Scan for the cell matching the given text and deliver its (x, y) coordinate at center. 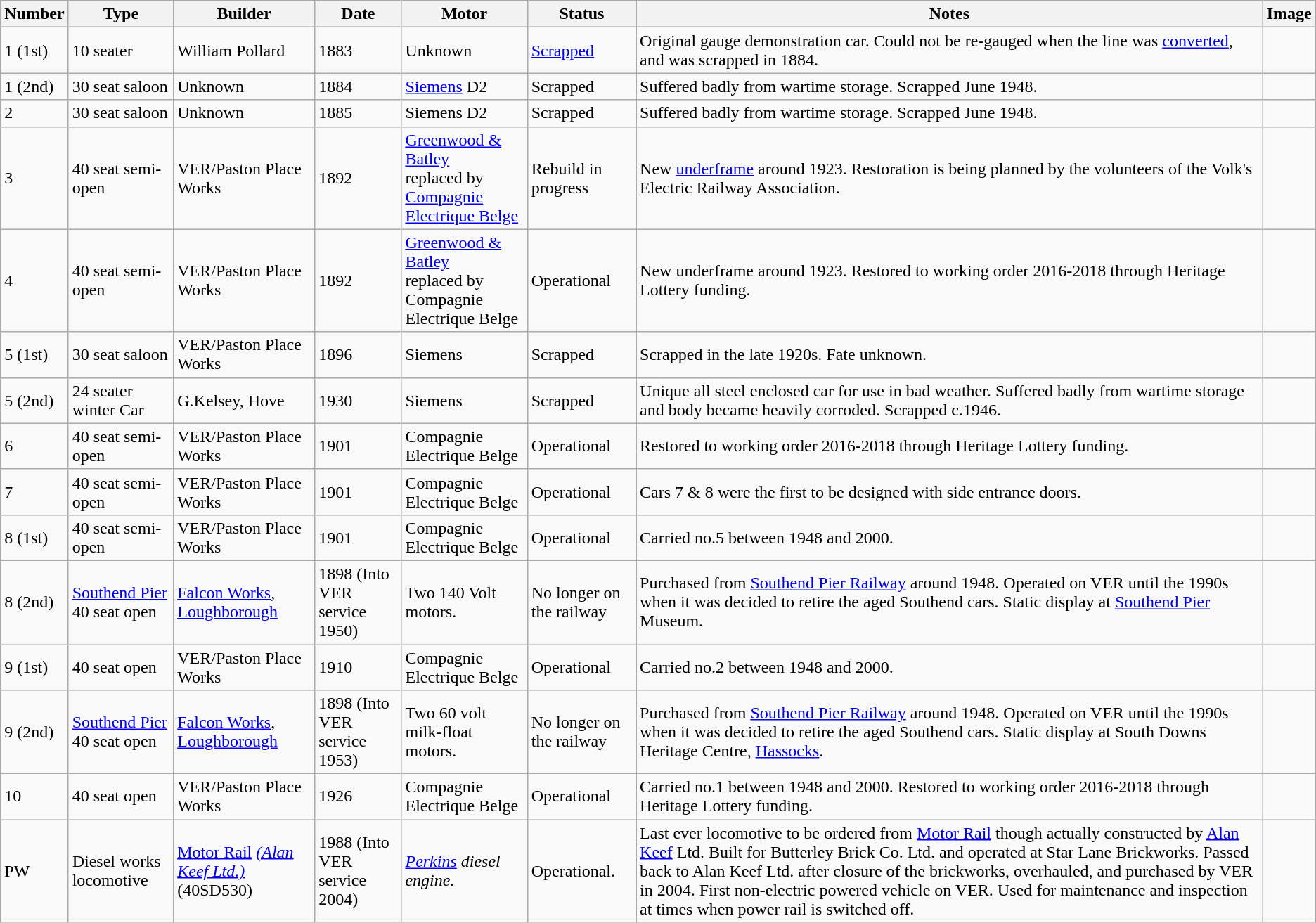
Rebuild in progress (581, 178)
Status (581, 14)
1 (1st) (34, 51)
8 (2nd) (34, 602)
G.Kelsey, Hove (245, 401)
2 (34, 113)
9 (1st) (34, 666)
1885 (359, 113)
Carried no.5 between 1948 and 2000. (950, 537)
Date (359, 14)
Builder (245, 14)
1988 (Into VER service 2004) (359, 871)
1930 (359, 401)
Original gauge demonstration car. Could not be re-gauged when the line was converted, and was scrapped in 1884. (950, 51)
Restored to working order 2016-2018 through Heritage Lottery funding. (950, 446)
10 (34, 797)
1898 (Into VER service 1950) (359, 602)
6 (34, 446)
1883 (359, 51)
1884 (359, 86)
5 (2nd) (34, 401)
8 (1st) (34, 537)
Type (121, 14)
1898 (Into VER service 1953) (359, 732)
24 seater winter Car (121, 401)
Cars 7 & 8 were the first to be designed with side entrance doors. (950, 492)
Notes (950, 14)
4 (34, 280)
Motor (464, 14)
1 (2nd) (34, 86)
New underframe around 1923. Restoration is being planned by the volunteers of the Volk's Electric Railway Association. (950, 178)
Motor Rail (Alan Keef Ltd.) (40SD530) (245, 871)
9 (2nd) (34, 732)
Scrapped in the late 1920s. Fate unknown. (950, 354)
Image (1289, 14)
3 (34, 178)
William Pollard (245, 51)
Carried no.2 between 1948 and 2000. (950, 666)
Unique all steel enclosed car for use in bad weather. Suffered badly from wartime storage and body became heavily corroded. Scrapped c.1946. (950, 401)
5 (1st) (34, 354)
Two 60 volt milk-float motors. (464, 732)
Number (34, 14)
Two 140 Volt motors. (464, 602)
Operational. (581, 871)
PW (34, 871)
1910 (359, 666)
7 (34, 492)
Carried no.1 between 1948 and 2000. Restored to working order 2016-2018 through Heritage Lottery funding. (950, 797)
10 seater (121, 51)
1926 (359, 797)
Diesel works locomotive (121, 871)
1896 (359, 354)
New underframe around 1923. Restored to working order 2016-2018 through Heritage Lottery funding. (950, 280)
Perkins diesel engine. (464, 871)
